Detect which cell encompasses the target text, then output its [X, Y] center coordinate. 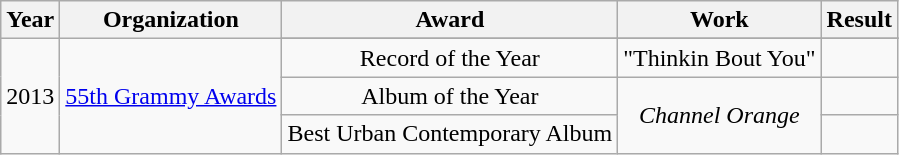
Organization [171, 20]
55th Grammy Awards [171, 96]
Channel Orange [720, 115]
Best Urban Contemporary Album [450, 134]
"Thinkin Bout You" [720, 58]
Record of the Year [450, 58]
Award [450, 20]
Work [720, 20]
Album of the Year [450, 96]
2013 [30, 96]
Year [30, 20]
Result [859, 20]
